Detect which cell encompasses the target text, then output its (X, Y) center coordinate. 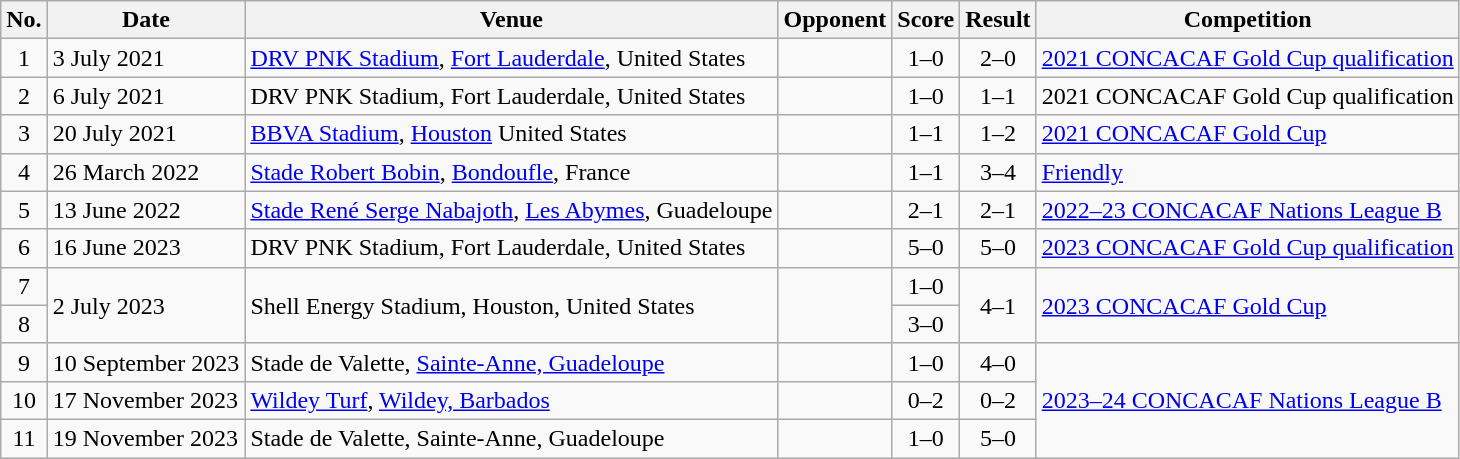
7 (24, 286)
2023–24 CONCACAF Nations League B (1248, 400)
No. (24, 20)
10 (24, 400)
17 November 2023 (146, 400)
2022–23 CONCACAF Nations League B (1248, 210)
Result (998, 20)
16 June 2023 (146, 248)
19 November 2023 (146, 438)
2 (24, 96)
3 July 2021 (146, 58)
2023 CONCACAF Gold Cup qualification (1248, 248)
3–4 (998, 172)
Shell Energy Stadium, Houston, United States (512, 305)
26 March 2022 (146, 172)
Stade René Serge Nabajoth, Les Abymes, Guadeloupe (512, 210)
2–0 (998, 58)
Friendly (1248, 172)
10 September 2023 (146, 362)
6 July 2021 (146, 96)
8 (24, 324)
Competition (1248, 20)
9 (24, 362)
20 July 2021 (146, 134)
2 July 2023 (146, 305)
Opponent (835, 20)
4–1 (998, 305)
11 (24, 438)
1–2 (998, 134)
3 (24, 134)
6 (24, 248)
BBVA Stadium, Houston United States (512, 134)
5 (24, 210)
Venue (512, 20)
4–0 (998, 362)
3–0 (926, 324)
1 (24, 58)
Date (146, 20)
Score (926, 20)
Stade Robert Bobin, Bondoufle, France (512, 172)
13 June 2022 (146, 210)
2023 CONCACAF Gold Cup (1248, 305)
Wildey Turf, Wildey, Barbados (512, 400)
2021 CONCACAF Gold Cup (1248, 134)
4 (24, 172)
